Scan for the cell matching the given text and deliver its [X, Y] coordinate at center. 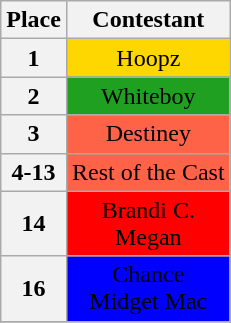
Hoopz [148, 58]
Destiney [148, 134]
Place [34, 20]
3 [34, 134]
Rest of the Cast [148, 172]
1 [34, 58]
4-13 [34, 172]
16 [34, 288]
ChanceMidget Mac [148, 288]
Contestant [148, 20]
Brandi C.Megan [148, 224]
2 [34, 96]
14 [34, 224]
Whiteboy [148, 96]
